Output the (X, Y) coordinate of the center of the cell containing the given text.  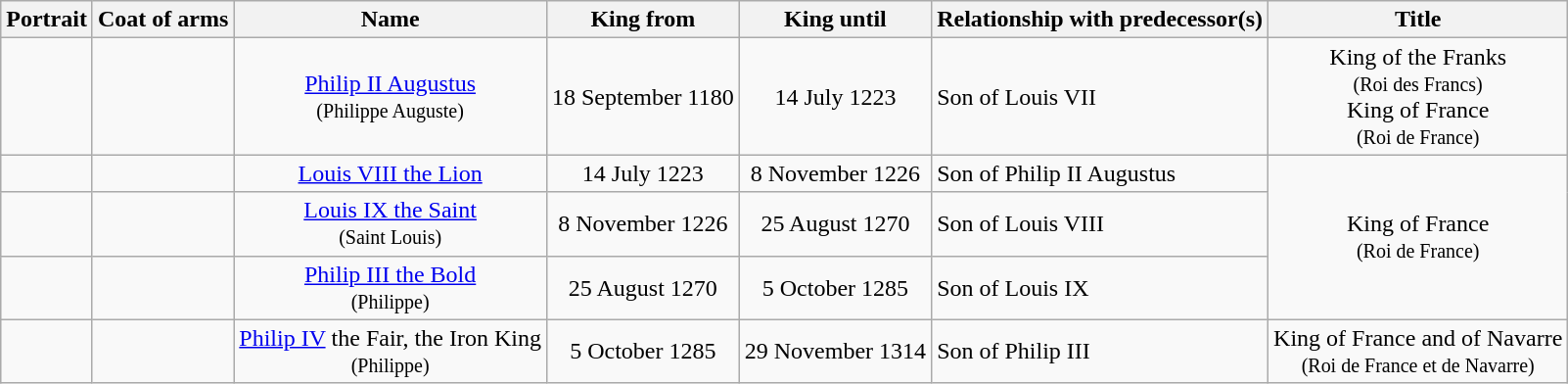
Philip IV the Fair, the Iron King (Philippe) (391, 351)
Son of Louis VIII (1100, 223)
King of France (Roi de France) (1418, 237)
Louis IX the Saint (Saint Louis) (391, 223)
Title (1418, 20)
Son of Louis VII (1100, 96)
Portrait (47, 20)
Philip III the Bold (Philippe) (391, 288)
King of the Franks (Roi des Francs)King of France(Roi de France) (1418, 96)
King until (835, 20)
18 September 1180 (642, 96)
Louis VIII the Lion (391, 173)
King of France and of Navarre (Roi de France et de Navarre) (1418, 351)
Coat of arms (162, 20)
Relationship with predecessor(s) (1100, 20)
Son of Philip II Augustus (1100, 173)
Son of Louis IX (1100, 288)
Son of Philip III (1100, 351)
29 November 1314 (835, 351)
Name (391, 20)
Philip II Augustus (Philippe Auguste) (391, 96)
King from (642, 20)
